Output the (x, y) coordinate of the center of the cell containing the given text.  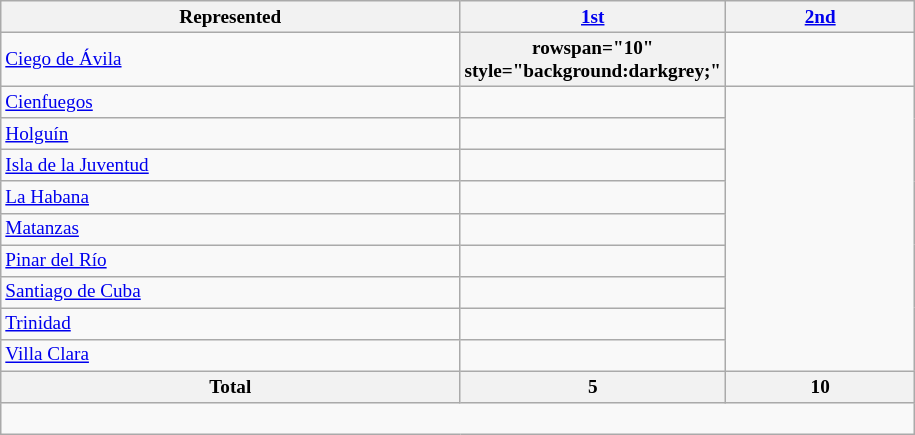
Holguín (230, 134)
Villa Clara (230, 355)
rowspan="10" style="background:darkgrey;" (593, 59)
Ciego de Ávila (230, 59)
La Habana (230, 197)
Total (230, 387)
Cienfuegos (230, 102)
Represented (230, 17)
Santiago de Cuba (230, 292)
2nd (820, 17)
1st (593, 17)
Matanzas (230, 229)
5 (593, 387)
Pinar del Río (230, 261)
Isla de la Juventud (230, 166)
10 (820, 387)
Trinidad (230, 324)
